Find where the given text appears and provide that cell's center as (x, y) coordinate. 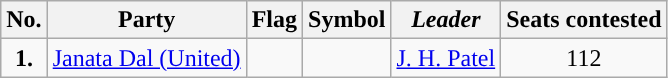
Seats contested (584, 20)
Flag (274, 20)
Janata Dal (United) (146, 58)
No. (24, 20)
1. (24, 58)
J. H. Patel (446, 58)
Leader (446, 20)
Party (146, 20)
Symbol (347, 20)
112 (584, 58)
